Return the [X, Y] coordinate for the center point of the cell that contains the specified text.  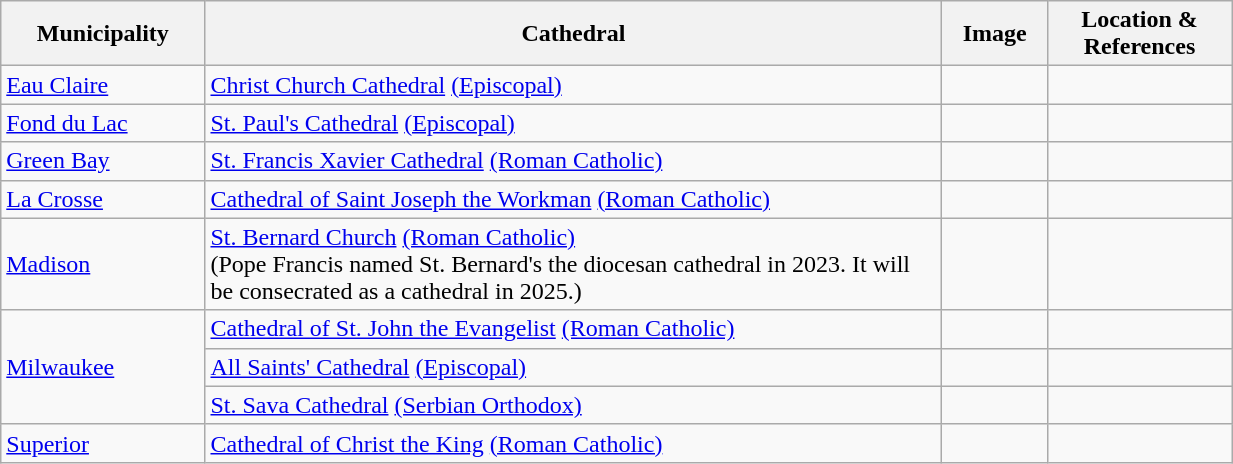
St. Paul's Cathedral (Episcopal) [574, 123]
All Saints' Cathedral (Episcopal) [574, 367]
Eau Claire [103, 85]
Madison [103, 264]
Cathedral of St. John the Evangelist (Roman Catholic) [574, 329]
Location & References [1139, 34]
St. Francis Xavier Cathedral (Roman Catholic) [574, 161]
St. Sava Cathedral (Serbian Orthodox) [574, 405]
La Crosse [103, 199]
Municipality [103, 34]
Cathedral of Saint Joseph the Workman (Roman Catholic) [574, 199]
Cathedral of Christ the King (Roman Catholic) [574, 443]
St. Bernard Church (Roman Catholic)(Pope Francis named St. Bernard's the diocesan cathedral in 2023. It will be consecrated as a cathedral in 2025.) [574, 264]
Green Bay [103, 161]
Fond du Lac [103, 123]
Milwaukee [103, 367]
Superior [103, 443]
Image [995, 34]
Christ Church Cathedral (Episcopal) [574, 85]
Cathedral [574, 34]
